Identify which cell holds the provided text, then report its [X, Y] central coordinate. 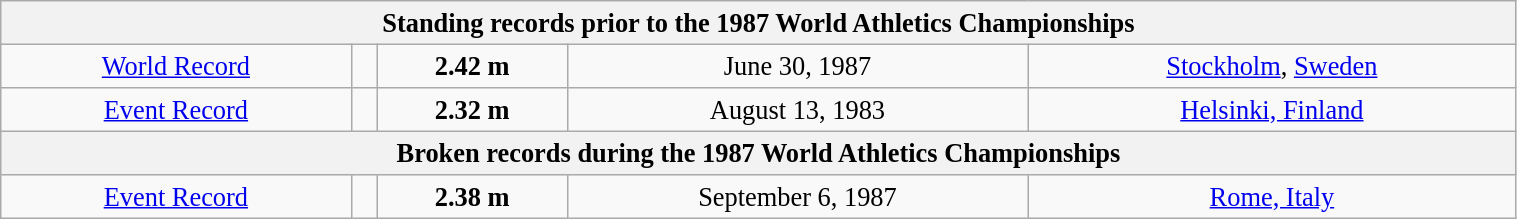
August 13, 1983 [798, 109]
Broken records during the 1987 World Athletics Championships [758, 153]
Helsinki, Finland [1272, 109]
2.32 m [472, 109]
June 30, 1987 [798, 66]
World Record [176, 66]
2.38 m [472, 197]
Rome, Italy [1272, 197]
Stockholm, Sweden [1272, 66]
September 6, 1987 [798, 197]
2.42 m [472, 66]
Standing records prior to the 1987 World Athletics Championships [758, 22]
